Search for the cell housing the specified text and yield its (x, y) center coordinate. 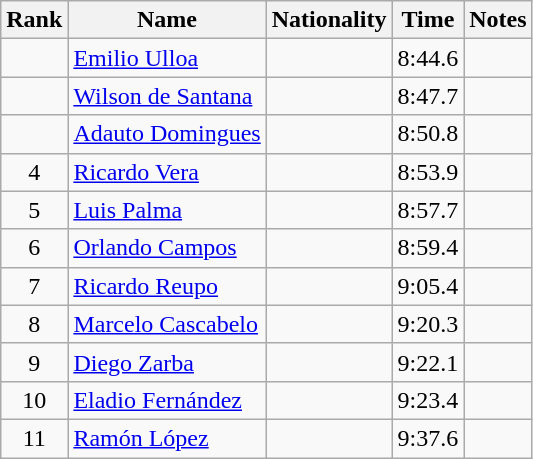
Emilio Ulloa (167, 58)
8:59.4 (428, 248)
Marcelo Cascabelo (167, 324)
8 (34, 324)
8:44.6 (428, 58)
8:47.7 (428, 96)
Adauto Domingues (167, 134)
Notes (498, 20)
6 (34, 248)
9:37.6 (428, 438)
11 (34, 438)
8:57.7 (428, 210)
4 (34, 172)
9 (34, 362)
Time (428, 20)
Orlando Campos (167, 248)
Nationality (329, 20)
Eladio Fernández (167, 400)
9:20.3 (428, 324)
Luis Palma (167, 210)
8:53.9 (428, 172)
9:23.4 (428, 400)
10 (34, 400)
Ramón López (167, 438)
Rank (34, 20)
7 (34, 286)
Ricardo Reupo (167, 286)
Name (167, 20)
Ricardo Vera (167, 172)
5 (34, 210)
9:05.4 (428, 286)
9:22.1 (428, 362)
8:50.8 (428, 134)
Wilson de Santana (167, 96)
Diego Zarba (167, 362)
